Locate the cell with the specified text and output its [X, Y] center coordinate. 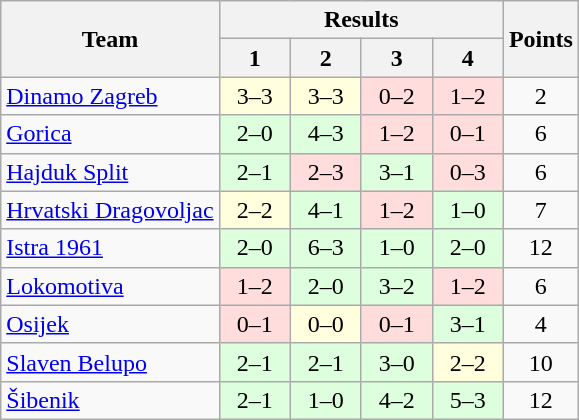
4–2 [396, 400]
Istra 1961 [110, 248]
Osijek [110, 324]
3–0 [396, 362]
Lokomotiva [110, 286]
Dinamo Zagreb [110, 96]
0–3 [468, 172]
Hajduk Split [110, 172]
3–2 [396, 286]
Hrvatski Dragovoljac [110, 210]
Gorica [110, 134]
4–3 [326, 134]
7 [540, 210]
2–3 [326, 172]
0–2 [396, 96]
0–0 [326, 324]
4–1 [326, 210]
Šibenik [110, 400]
Points [540, 39]
Slaven Belupo [110, 362]
1 [254, 58]
3 [396, 58]
Team [110, 39]
5–3 [468, 400]
6–3 [326, 248]
10 [540, 362]
Results [361, 20]
